Locate the cell with the specified text and output its [x, y] center coordinate. 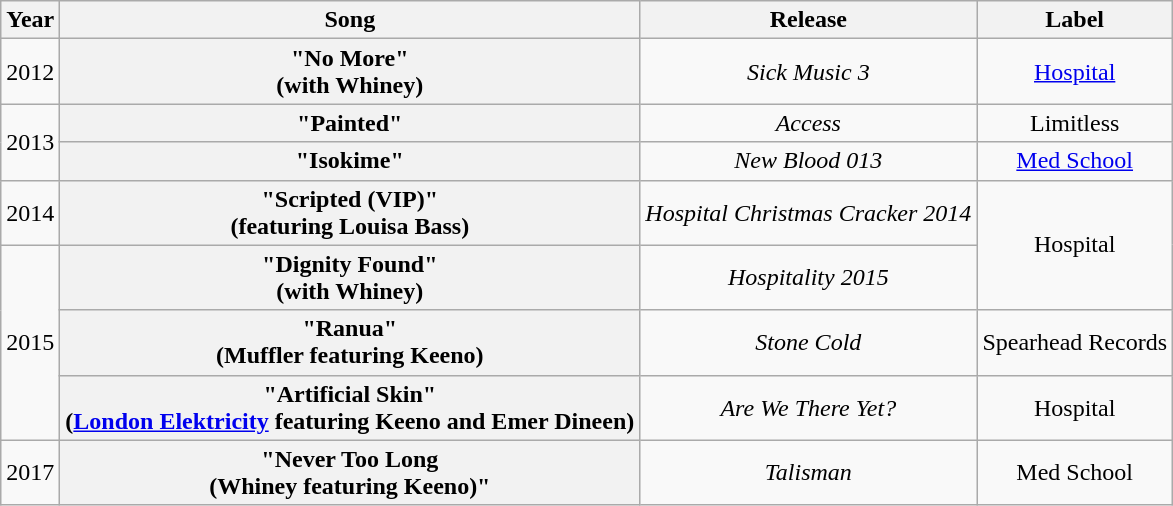
Limitless [1075, 123]
Sick Music 3 [808, 72]
Release [808, 20]
Song [350, 20]
"Dignity Found"(with Whiney) [350, 278]
"Isokime" [350, 161]
"Scripted (VIP)"(featuring Louisa Bass) [350, 212]
"No More"(with Whiney) [350, 72]
2014 [30, 212]
"Painted" [350, 123]
Spearhead Records [1075, 342]
Access [808, 123]
New Blood 013 [808, 161]
Hospital Christmas Cracker 2014 [808, 212]
Stone Cold [808, 342]
2017 [30, 472]
Label [1075, 20]
"Artificial Skin"(London Elektricity featuring Keeno and Emer Dineen) [350, 408]
2012 [30, 72]
Year [30, 20]
Talisman [808, 472]
2015 [30, 342]
Hospitality 2015 [808, 278]
2013 [30, 142]
"Ranua"(Muffler featuring Keeno) [350, 342]
Are We There Yet? [808, 408]
"Never Too Long (Whiney featuring Keeno)" [350, 472]
